Locate the cell with the specified text and output its (x, y) center coordinate. 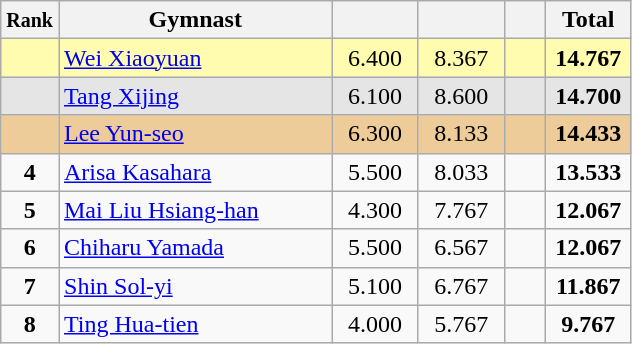
9.767 (588, 324)
7.767 (461, 210)
4.000 (375, 324)
6.100 (375, 96)
8.033 (461, 172)
14.700 (588, 96)
4 (30, 172)
11.867 (588, 286)
Rank (30, 20)
4.300 (375, 210)
Wei Xiaoyuan (195, 58)
14.767 (588, 58)
Chiharu Yamada (195, 248)
6 (30, 248)
Lee Yun-seo (195, 134)
8 (30, 324)
Mai Liu Hsiang-han (195, 210)
8.600 (461, 96)
5.767 (461, 324)
Ting Hua-tien (195, 324)
Tang Xijing (195, 96)
14.433 (588, 134)
5 (30, 210)
8.367 (461, 58)
6.400 (375, 58)
5.100 (375, 286)
Total (588, 20)
6.767 (461, 286)
8.133 (461, 134)
Gymnast (195, 20)
Arisa Kasahara (195, 172)
6.567 (461, 248)
7 (30, 286)
13.533 (588, 172)
6.300 (375, 134)
Shin Sol-yi (195, 286)
